Output the [x, y] coordinate of the center of the cell containing the given text.  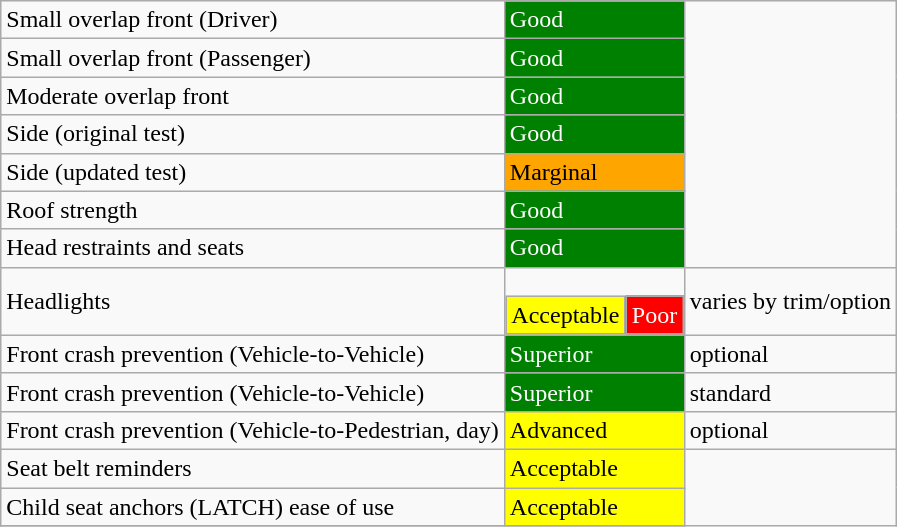
Moderate overlap front [253, 96]
Small overlap front (Passenger) [253, 58]
Child seat anchors (LATCH) ease of use [253, 507]
Side (updated test) [253, 172]
Front crash prevention (Vehicle-to-Pedestrian, day) [253, 430]
varies by trim/option [790, 301]
Side (original test) [253, 134]
Small overlap front (Driver) [253, 20]
Head restraints and seats [253, 248]
Roof strength [253, 210]
Seat belt reminders [253, 468]
Poor [655, 315]
Acceptable Poor [594, 301]
Advanced [594, 430]
Marginal [594, 172]
Headlights [253, 301]
standard [790, 392]
